For the text-containing cell, return its midpoint in [X, Y] coordinate format. 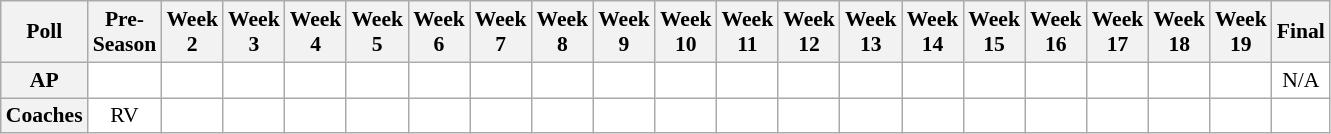
Week7 [501, 32]
Week13 [871, 32]
Week9 [624, 32]
Week6 [439, 32]
Week10 [686, 32]
Week17 [1118, 32]
Coaches [44, 116]
Week4 [316, 32]
Week18 [1179, 32]
AP [44, 80]
Poll [44, 32]
RV [125, 116]
Week19 [1241, 32]
Pre-Season [125, 32]
Week11 [748, 32]
Week5 [377, 32]
Week14 [933, 32]
Week3 [254, 32]
Week12 [809, 32]
Week2 [192, 32]
Week16 [1056, 32]
Week15 [994, 32]
Week8 [562, 32]
N/A [1301, 80]
Final [1301, 32]
